For the text-containing cell, return its midpoint in [X, Y] coordinate format. 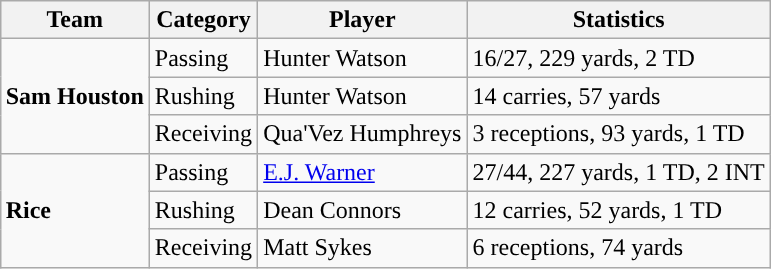
14 carries, 57 yards [618, 96]
Statistics [618, 20]
Dean Connors [362, 210]
16/27, 229 yards, 2 TD [618, 58]
Rice [74, 210]
Team [74, 20]
6 receptions, 74 yards [618, 248]
27/44, 227 yards, 1 TD, 2 INT [618, 172]
Category [203, 20]
3 receptions, 93 yards, 1 TD [618, 134]
E.J. Warner [362, 172]
Sam Houston [74, 96]
12 carries, 52 yards, 1 TD [618, 210]
Matt Sykes [362, 248]
Player [362, 20]
Qua'Vez Humphreys [362, 134]
